Pinpoint the cell where the given text exists, returning its (X, Y) midpoint coordinate. 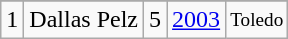
Dallas Pelz (84, 20)
Toledo (257, 20)
5 (156, 20)
2003 (196, 20)
1 (12, 20)
